Provide the [x, y] coordinate of the cell's center where the given text is located.  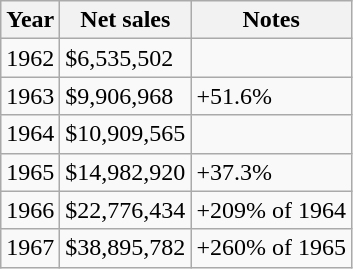
+37.3% [272, 172]
1964 [30, 134]
$10,909,565 [126, 134]
$14,982,920 [126, 172]
+51.6% [272, 96]
1965 [30, 172]
Net sales [126, 20]
Year [30, 20]
1967 [30, 248]
$38,895,782 [126, 248]
+260% of 1965 [272, 248]
$9,906,968 [126, 96]
Notes [272, 20]
+209% of 1964 [272, 210]
1966 [30, 210]
$22,776,434 [126, 210]
1963 [30, 96]
1962 [30, 58]
$6,535,502 [126, 58]
